Return the [x, y] coordinate for the center point of the cell that contains the specified text.  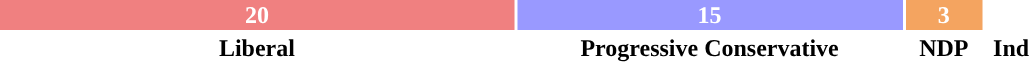
3 [944, 15]
20 [257, 15]
15 [710, 15]
